Output the [X, Y] coordinate of the center of the cell containing the given text.  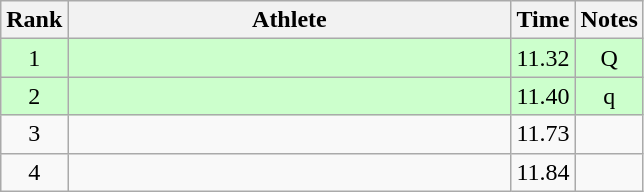
4 [34, 172]
11.84 [543, 172]
q [609, 96]
Time [543, 20]
11.73 [543, 134]
2 [34, 96]
Q [609, 58]
11.40 [543, 96]
Athlete [290, 20]
3 [34, 134]
1 [34, 58]
Rank [34, 20]
11.32 [543, 58]
Notes [609, 20]
